Extract the (x, y) coordinate from the center of the cell holding the provided text.  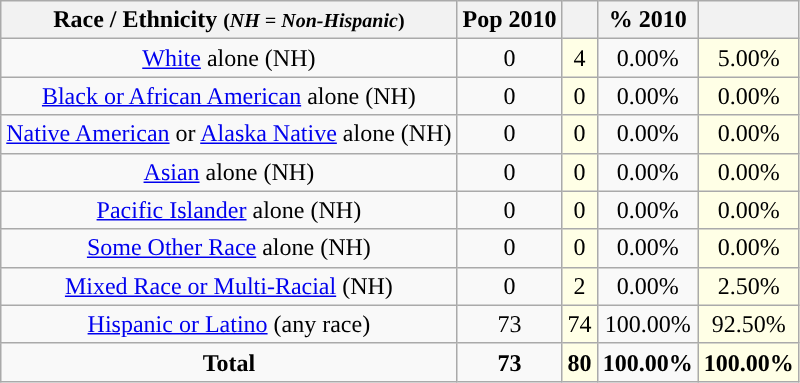
Native American or Alaska Native alone (NH) (229, 134)
Black or African American alone (NH) (229, 96)
2 (580, 286)
% 2010 (648, 20)
Total (229, 362)
92.50% (748, 324)
4 (580, 58)
Pacific Islander alone (NH) (229, 210)
Asian alone (NH) (229, 172)
5.00% (748, 58)
White alone (NH) (229, 58)
Race / Ethnicity (NH = Non-Hispanic) (229, 20)
Pop 2010 (510, 20)
80 (580, 362)
2.50% (748, 286)
74 (580, 324)
Hispanic or Latino (any race) (229, 324)
Some Other Race alone (NH) (229, 248)
Mixed Race or Multi-Racial (NH) (229, 286)
